Extract the [x, y] coordinate from the center of the cell holding the provided text.  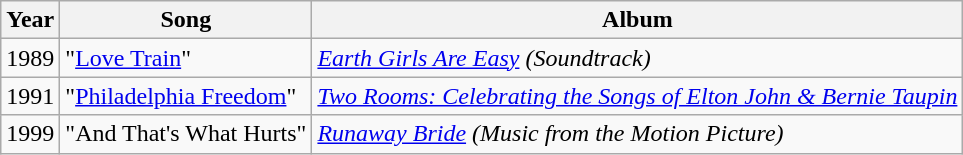
Year [30, 20]
Earth Girls Are Easy (Soundtrack) [638, 58]
"Love Train" [186, 58]
"And That's What Hurts" [186, 134]
1991 [30, 96]
Two Rooms: Celebrating the Songs of Elton John & Bernie Taupin [638, 96]
"Philadelphia Freedom" [186, 96]
1989 [30, 58]
1999 [30, 134]
Album [638, 20]
Song [186, 20]
Runaway Bride (Music from the Motion Picture) [638, 134]
